Determine the (X, Y) coordinate at the center of the cell enclosing the given text.  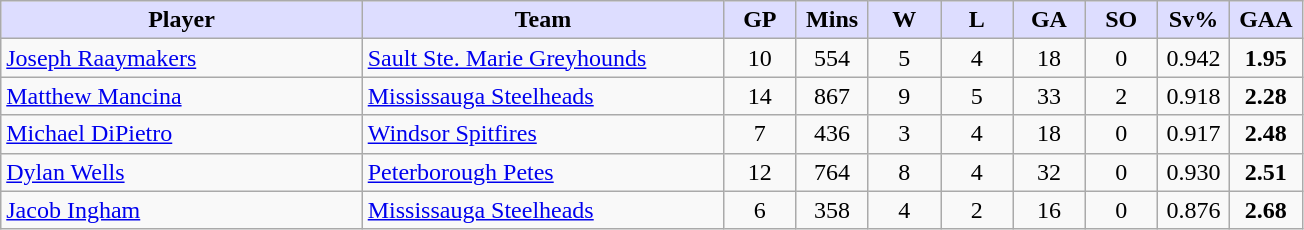
Michael DiPietro (182, 134)
GAA (1266, 20)
0.876 (1193, 210)
Joseph Raaymakers (182, 58)
358 (832, 210)
Peterborough Petes (542, 172)
1.95 (1266, 58)
33 (1049, 96)
Player (182, 20)
32 (1049, 172)
0.942 (1193, 58)
867 (832, 96)
0.930 (1193, 172)
Sault Ste. Marie Greyhounds (542, 58)
10 (760, 58)
L (976, 20)
W (904, 20)
2.48 (1266, 134)
436 (832, 134)
Dylan Wells (182, 172)
14 (760, 96)
2.68 (1266, 210)
554 (832, 58)
0.918 (1193, 96)
GP (760, 20)
9 (904, 96)
6 (760, 210)
8 (904, 172)
16 (1049, 210)
7 (760, 134)
Mins (832, 20)
12 (760, 172)
SO (1121, 20)
Sv% (1193, 20)
Matthew Mancina (182, 96)
Jacob Ingham (182, 210)
764 (832, 172)
2.51 (1266, 172)
3 (904, 134)
GA (1049, 20)
0.917 (1193, 134)
2.28 (1266, 96)
Windsor Spitfires (542, 134)
Team (542, 20)
